Capture the cell that displays the provided text and extract its [x, y] central coordinate. 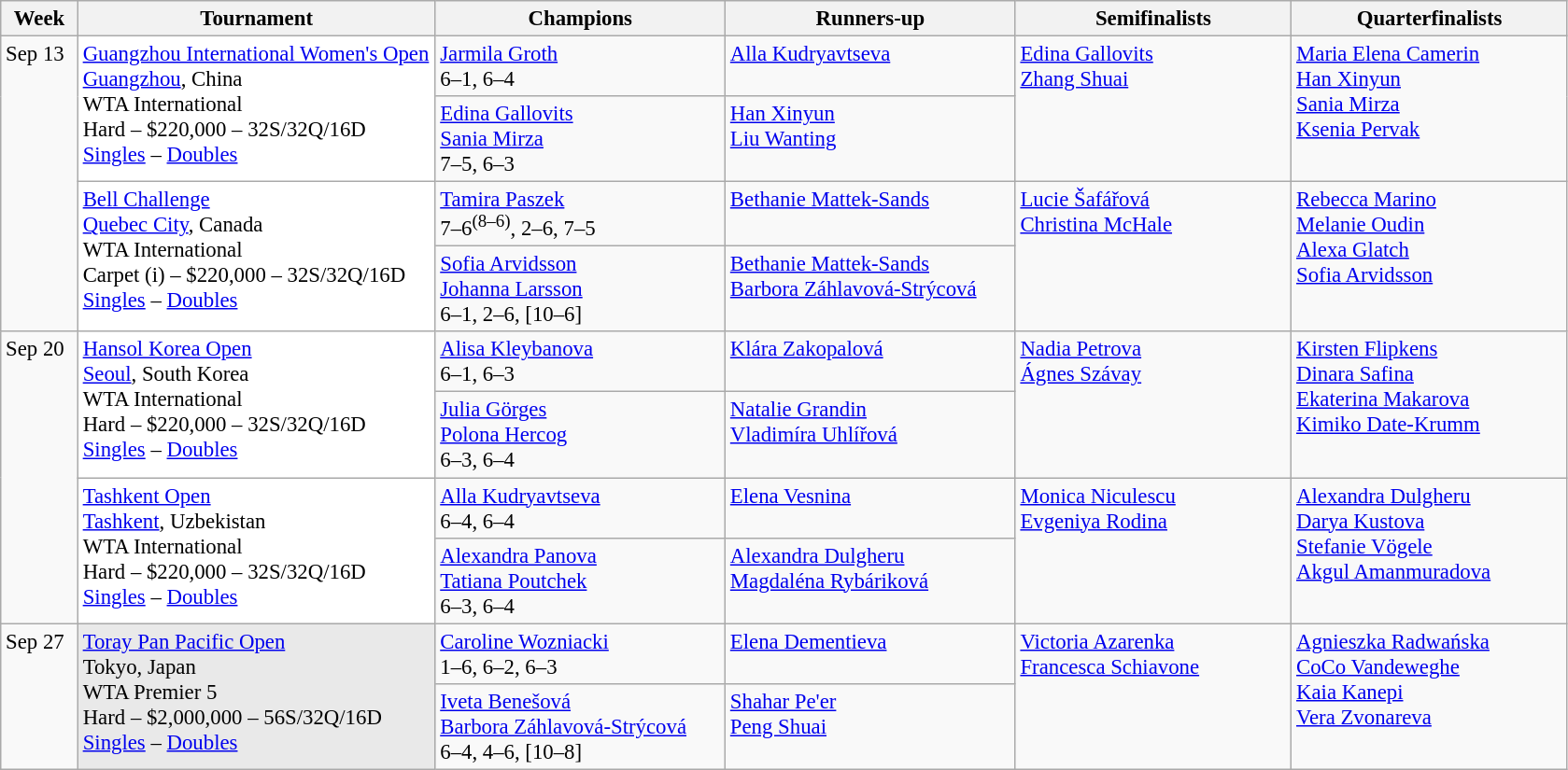
Bell Challenge Quebec City, CanadaWTA InternationalCarpet (i) – $220,000 – 32S/32Q/16DSingles – Doubles [256, 258]
Han Xinyun Liu Wanting [870, 139]
Lucie Šafářová Christina McHale [1153, 258]
Nadia Petrova Ágnes Szávay [1153, 405]
Alexandra Panova Tatiana Poutchek 6–3, 6–4 [581, 581]
Semifinalists [1153, 19]
Tournament [256, 19]
Rebecca Marino Melanie Oudin Alexa Glatch Sofia Arvidsson [1430, 258]
Shahar Pe'er Peng Shuai [870, 726]
Monica Niculescu Evgeniya Rodina [1153, 551]
Jarmila Groth6–1, 6–4 [581, 67]
Bethanie Mattek-Sands [870, 215]
Alla Kudryavtseva 6–4, 6–4 [581, 508]
Natalie Grandin Vladimíra Uhlířová [870, 435]
Sofia Arvidsson Johanna Larsson 6–1, 2–6, [10–6] [581, 289]
Bethanie Mattek-Sands Barbora Záhlavová-Strýcová [870, 289]
Alexandra Dulgheru Darya Kustova Stefanie Vögele Akgul Amanmuradova [1430, 551]
Agnieszka Radwańska CoCo Vandeweghe Kaia Kanepi Vera Zvonareva [1430, 696]
Klára Zakopalová [870, 362]
Champions [581, 19]
Kirsten Flipkens Dinara Safina Ekaterina Makarova Kimiko Date-Krumm [1430, 405]
Iveta Benešová Barbora Záhlavová-Strýcová6–4, 4–6, [10–8] [581, 726]
Alexandra Dulgheru Magdaléna Rybáriková [870, 581]
Runners-up [870, 19]
Sep 13 [39, 185]
Maria Elena Camerin Han Xinyun Sania Mirza Ksenia Pervak [1430, 109]
Quarterfinalists [1430, 19]
Caroline Wozniacki 1–6, 6–2, 6–3 [581, 653]
Elena Dementieva [870, 653]
Edina Gallovits Zhang Shuai [1153, 109]
Sep 27 [39, 696]
Week [39, 19]
Toray Pan Pacific Open Tokyo, JapanWTA Premier 5Hard – $2,000,000 – 56S/32Q/16DSingles – Doubles [256, 696]
Alisa Kleybanova 6–1, 6–3 [581, 362]
Tamira Paszek 7–6(8–6), 2–6, 7–5 [581, 215]
Edina Gallovits Sania Mirza7–5, 6–3 [581, 139]
Victoria Azarenka Francesca Schiavone [1153, 696]
Sep 20 [39, 478]
Tashkent Open Tashkent, UzbekistanWTA InternationalHard – $220,000 – 32S/32Q/16DSingles – Doubles [256, 551]
Alla Kudryavtseva [870, 67]
Hansol Korea Open Seoul, South KoreaWTA InternationalHard – $220,000 – 32S/32Q/16DSingles – Doubles [256, 405]
Elena Vesnina [870, 508]
Guangzhou International Women's Open Guangzhou, ChinaWTA InternationalHard – $220,000 – 32S/32Q/16DSingles – Doubles [256, 109]
Julia Görges Polona Hercog6–3, 6–4 [581, 435]
